Detect which cell encompasses the target text, then output its [X, Y] center coordinate. 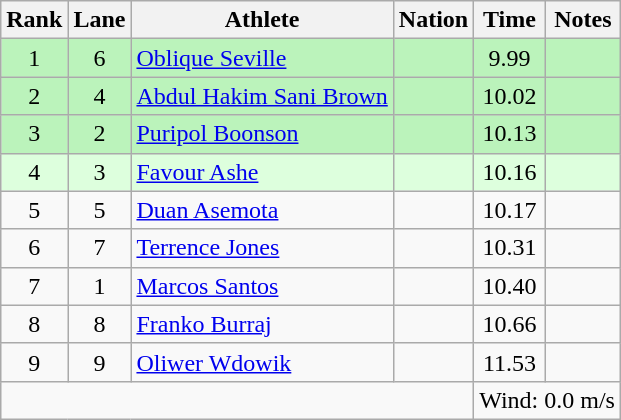
10.17 [510, 210]
11.53 [510, 362]
Lane [100, 20]
Notes [582, 20]
10.40 [510, 286]
Duan Asemota [262, 210]
Athlete [262, 20]
Nation [433, 20]
10.16 [510, 172]
10.02 [510, 96]
10.66 [510, 324]
Franko Burraj [262, 324]
Oblique Seville [262, 58]
Wind: 0.0 m/s [548, 400]
10.13 [510, 134]
Marcos Santos [262, 286]
9.99 [510, 58]
Puripol Boonson [262, 134]
Favour Ashe [262, 172]
Terrence Jones [262, 248]
Rank [34, 20]
Time [510, 20]
10.31 [510, 248]
Oliwer Wdowik [262, 362]
Abdul Hakim Sani Brown [262, 96]
